Capture the cell that displays the provided text and extract its (x, y) central coordinate. 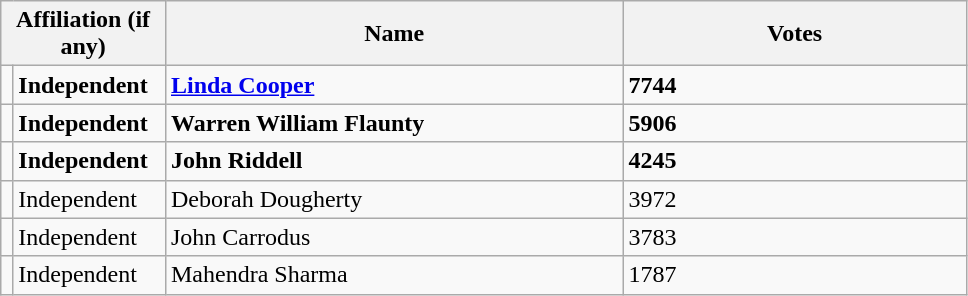
5906 (794, 123)
Linda Cooper (394, 85)
Warren William Flaunty (394, 123)
Deborah Dougherty (394, 199)
John Carrodus (394, 237)
7744 (794, 85)
Name (394, 34)
Affiliation (if any) (84, 34)
Votes (794, 34)
John Riddell (394, 161)
3783 (794, 237)
3972 (794, 199)
4245 (794, 161)
1787 (794, 275)
Mahendra Sharma (394, 275)
